Locate the cell with the specified text and output its (x, y) center coordinate. 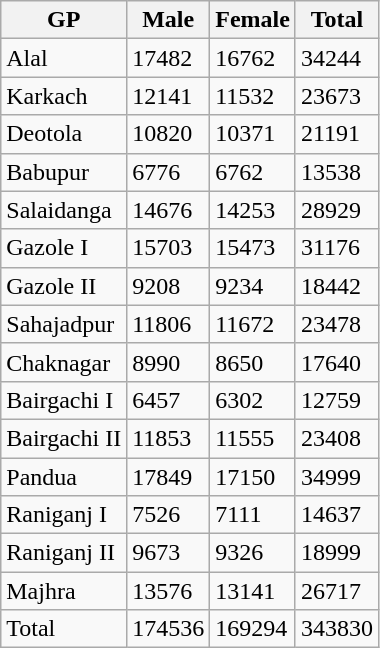
23673 (336, 96)
Babupur (64, 172)
8650 (253, 362)
12759 (336, 400)
174536 (168, 629)
9234 (253, 286)
GP (64, 20)
343830 (336, 629)
8990 (168, 362)
23408 (336, 438)
14253 (253, 210)
26717 (336, 591)
34999 (336, 477)
28929 (336, 210)
17482 (168, 58)
Karkach (64, 96)
10820 (168, 134)
Gazole II (64, 286)
12141 (168, 96)
Bairgachi II (64, 438)
Alal (64, 58)
10371 (253, 134)
169294 (253, 629)
Gazole I (64, 248)
14676 (168, 210)
18999 (336, 553)
Deotola (64, 134)
Female (253, 20)
11806 (168, 324)
9326 (253, 553)
17150 (253, 477)
6302 (253, 400)
6457 (168, 400)
13538 (336, 172)
17849 (168, 477)
13576 (168, 591)
21191 (336, 134)
Raniganj I (64, 515)
9673 (168, 553)
15473 (253, 248)
6762 (253, 172)
Chaknagar (64, 362)
23478 (336, 324)
Salaidanga (64, 210)
Raniganj II (64, 553)
14637 (336, 515)
31176 (336, 248)
13141 (253, 591)
Sahajadpur (64, 324)
11853 (168, 438)
34244 (336, 58)
Majhra (64, 591)
7526 (168, 515)
11555 (253, 438)
6776 (168, 172)
Pandua (64, 477)
16762 (253, 58)
11672 (253, 324)
18442 (336, 286)
17640 (336, 362)
Male (168, 20)
11532 (253, 96)
9208 (168, 286)
7111 (253, 515)
Bairgachi I (64, 400)
15703 (168, 248)
